Determine the [X, Y] coordinate at the center of the cell enclosing the given text.  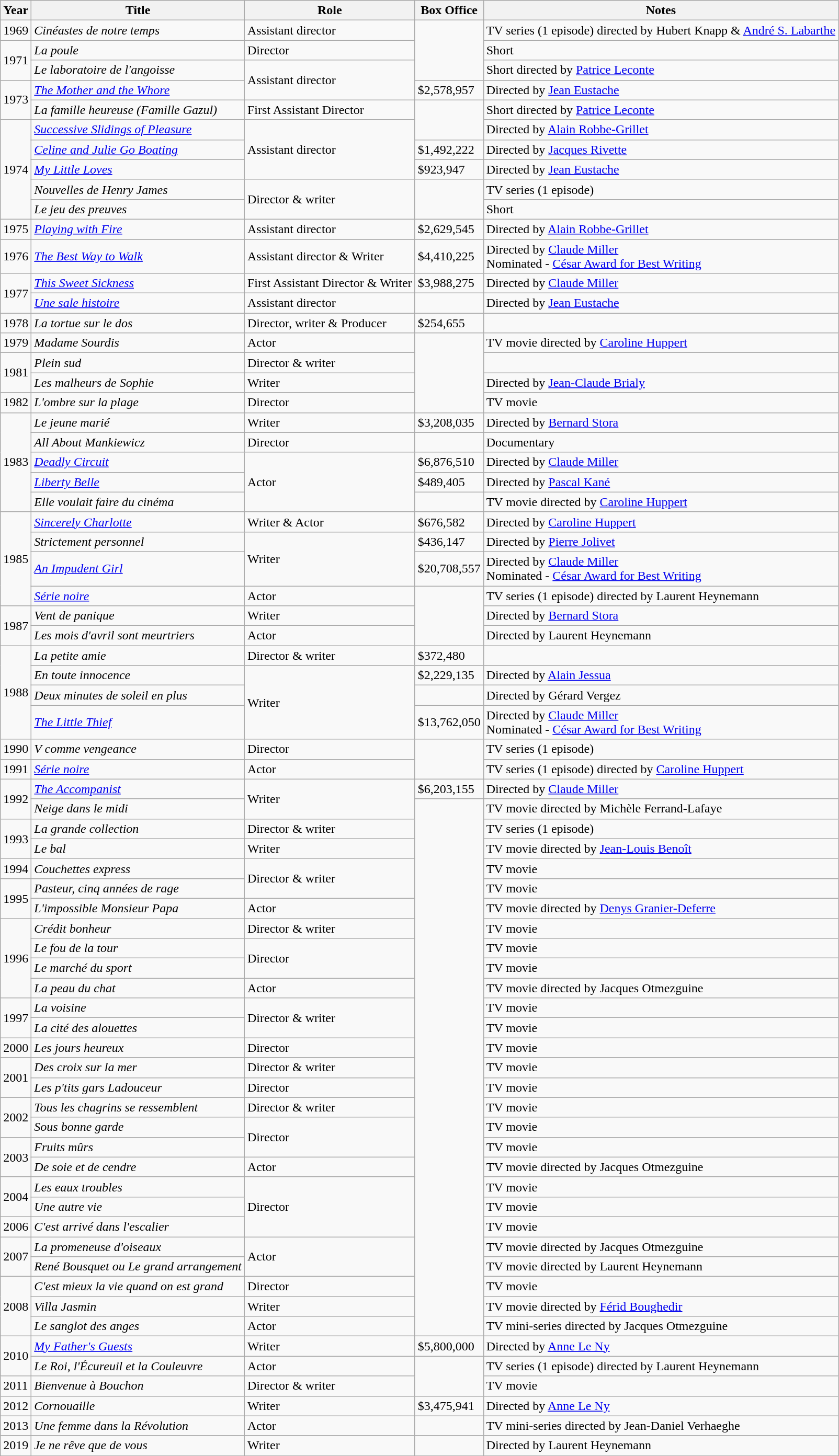
2004 [16, 1197]
Une autre vie [138, 1207]
The Best Way to Walk [138, 256]
TV movie directed by Jean-Louis Benoît [661, 849]
The Little Thief [138, 723]
Les malheurs de Sophie [138, 383]
Le marché du sport [138, 968]
1994 [16, 868]
$436,147 [449, 542]
The Accompanist [138, 789]
$923,947 [449, 169]
$372,480 [449, 656]
Des croix sur la mer [138, 1068]
Directed by Pierre Jolivet [661, 542]
1977 [16, 293]
1991 [16, 769]
Les eaux troubles [138, 1187]
C'est mieux la vie quand on est grand [138, 1287]
All About Mankiewicz [138, 442]
Les jours heureux [138, 1048]
Strictement personnel [138, 542]
En toute innocence [138, 675]
1996 [16, 958]
1975 [16, 229]
Sous bonne garde [138, 1127]
1979 [16, 343]
$2,229,135 [449, 675]
Vent de panique [138, 616]
First Assistant Director & Writer [330, 283]
1971 [16, 60]
1995 [16, 898]
1976 [16, 256]
Couchettes express [138, 868]
Le laboratoire de l'angoisse [138, 70]
Madame Sourdis [138, 343]
2003 [16, 1157]
1985 [16, 558]
Year [16, 10]
Cinéastes de notre temps [138, 30]
2012 [16, 1406]
1992 [16, 799]
Une femme dans la Révolution [138, 1426]
The Mother and the Whore [138, 90]
Pasteur, cinq années de rage [138, 888]
Documentary [661, 442]
Le sanglot des anges [138, 1326]
Une sale histoire [138, 303]
Box Office [449, 10]
Villa Jasmin [138, 1306]
1983 [16, 462]
2019 [16, 1446]
2008 [16, 1306]
Elle voulait faire du cinéma [138, 502]
$254,655 [449, 323]
Assistant director & Writer [330, 256]
$20,708,557 [449, 569]
1997 [16, 1018]
Writer & Actor [330, 522]
TV movie directed by Laurent Heynemann [661, 1267]
Directed by Alain Jessua [661, 675]
2001 [16, 1077]
1993 [16, 839]
Successive Slidings of Pleasure [138, 130]
Neige dans le midi [138, 809]
Directed by Jacques Rivette [661, 150]
1982 [16, 403]
1988 [16, 692]
De soie et de cendre [138, 1167]
$5,800,000 [449, 1346]
1981 [16, 373]
$6,203,155 [449, 789]
$13,762,050 [449, 723]
1973 [16, 100]
1978 [16, 323]
1969 [16, 30]
Role [330, 10]
Je ne rêve que de vous [138, 1446]
Deux minutes de soleil en plus [138, 695]
TV series (1 episode) directed by Caroline Huppert [661, 769]
This Sweet Sickness [138, 283]
TV series (1 episode) directed by Hubert Knapp & André S. Labarthe [661, 30]
TV movie directed by Férid Boughedir [661, 1306]
La famille heureuse (Famille Gazul) [138, 110]
Bienvenue à Bouchon [138, 1386]
$6,876,510 [449, 462]
La peau du chat [138, 988]
Plein sud [138, 363]
2011 [16, 1386]
$3,988,275 [449, 283]
My Little Loves [138, 169]
Nouvelles de Henry James [138, 189]
TV movie directed by Denys Granier-Deferre [661, 908]
An Impudent Girl [138, 569]
$4,410,225 [449, 256]
$489,405 [449, 482]
La grande collection [138, 829]
Notes [661, 10]
L'impossible Monsieur Papa [138, 908]
2013 [16, 1426]
First Assistant Director [330, 110]
La promeneuse d'oiseaux [138, 1247]
La petite amie [138, 656]
Crédit bonheur [138, 928]
René Bousquet ou Le grand arrangement [138, 1267]
La tortue sur le dos [138, 323]
Les p'tits gars Ladouceur [138, 1087]
Le fou de la tour [138, 948]
Le bal [138, 849]
Directed by Caroline Huppert [661, 522]
$3,475,941 [449, 1406]
Director, writer & Producer [330, 323]
Fruits mûrs [138, 1147]
Les mois d'avril sont meurtriers [138, 636]
$3,208,035 [449, 422]
2007 [16, 1257]
$1,492,222 [449, 150]
Liberty Belle [138, 482]
Sincerely Charlotte [138, 522]
My Father's Guests [138, 1346]
V comme vengeance [138, 749]
Le jeune marié [138, 422]
Le Roi, l'Écureuil et la Couleuvre [138, 1366]
Directed by Pascal Kané [661, 482]
$676,582 [449, 522]
1974 [16, 169]
Deadly Circuit [138, 462]
Le jeu des preuves [138, 209]
2010 [16, 1356]
$2,629,545 [449, 229]
Celine and Julie Go Boating [138, 150]
C'est arrivé dans l'escalier [138, 1226]
TV mini-series directed by Jean-Daniel Verhaeghe [661, 1426]
Playing with Fire [138, 229]
La poule [138, 50]
TV mini-series directed by Jacques Otmezguine [661, 1326]
2002 [16, 1117]
2006 [16, 1226]
Cornouaille [138, 1406]
$2,578,957 [449, 90]
L'ombre sur la plage [138, 403]
La voisine [138, 1008]
La cité des alouettes [138, 1028]
1990 [16, 749]
Tous les chagrins se ressemblent [138, 1107]
1987 [16, 626]
Title [138, 10]
TV movie directed by Michèle Ferrand-Lafaye [661, 809]
2000 [16, 1048]
Directed by Gérard Vergez [661, 695]
Directed by Jean-Claude Brialy [661, 383]
